Identify which cell holds the provided text, then report its (X, Y) central coordinate. 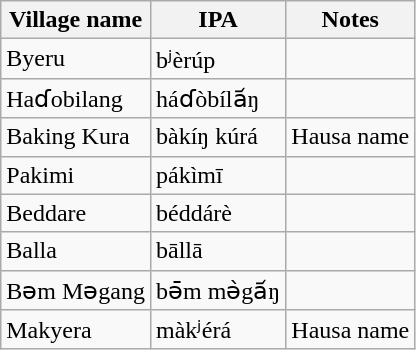
pákìmī (218, 175)
bāllā (218, 251)
IPA (218, 20)
Makyera (76, 330)
Haɗobilang (76, 98)
Notes (350, 20)
béddárè (218, 213)
háɗòbíla᷄ŋ (218, 98)
bʲèrúp (218, 59)
Village name (76, 20)
Byeru (76, 59)
màkʲérá (218, 330)
Bәm Mәgang (76, 290)
Pakimi (76, 175)
Balla (76, 251)
Beddare (76, 213)
bә̄m mә̀ga᷄ŋ (218, 290)
bàkíŋ kúrá (218, 137)
Baking Kura (76, 137)
